Pinpoint the cell where the given text exists, returning its (X, Y) midpoint coordinate. 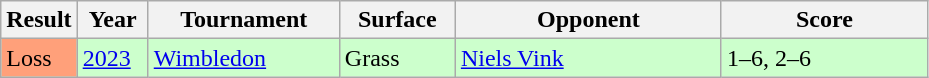
Tournament (244, 20)
1–6, 2–6 (824, 58)
Wimbledon (244, 58)
2023 (112, 58)
Surface (397, 20)
Grass (397, 58)
Year (112, 20)
Opponent (588, 20)
Result (39, 20)
Niels Vink (588, 58)
Loss (39, 58)
Score (824, 20)
